Search for the cell housing the specified text and yield its [x, y] center coordinate. 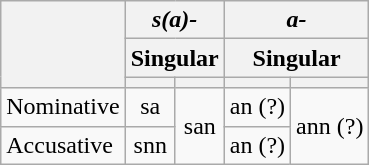
Nominative [63, 107]
ann (?) [330, 126]
Accusative [63, 145]
san [200, 126]
s(a)- [174, 20]
a- [296, 20]
snn [150, 145]
sa [150, 107]
